Capture the cell that displays the provided text and extract its (X, Y) central coordinate. 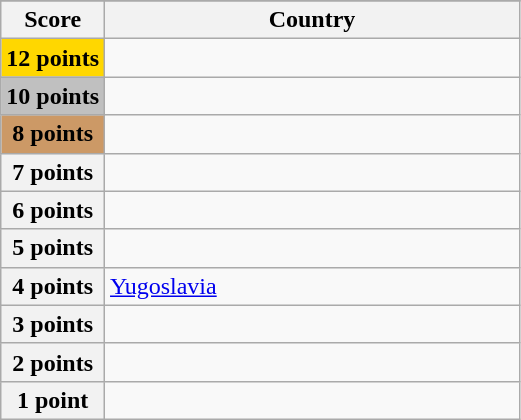
6 points (53, 210)
Score (53, 20)
10 points (53, 96)
Country (312, 20)
4 points (53, 286)
2 points (53, 362)
1 point (53, 400)
5 points (53, 248)
7 points (53, 172)
Yugoslavia (312, 286)
8 points (53, 134)
12 points (53, 58)
3 points (53, 324)
